Scan for the cell matching the given text and deliver its [X, Y] coordinate at center. 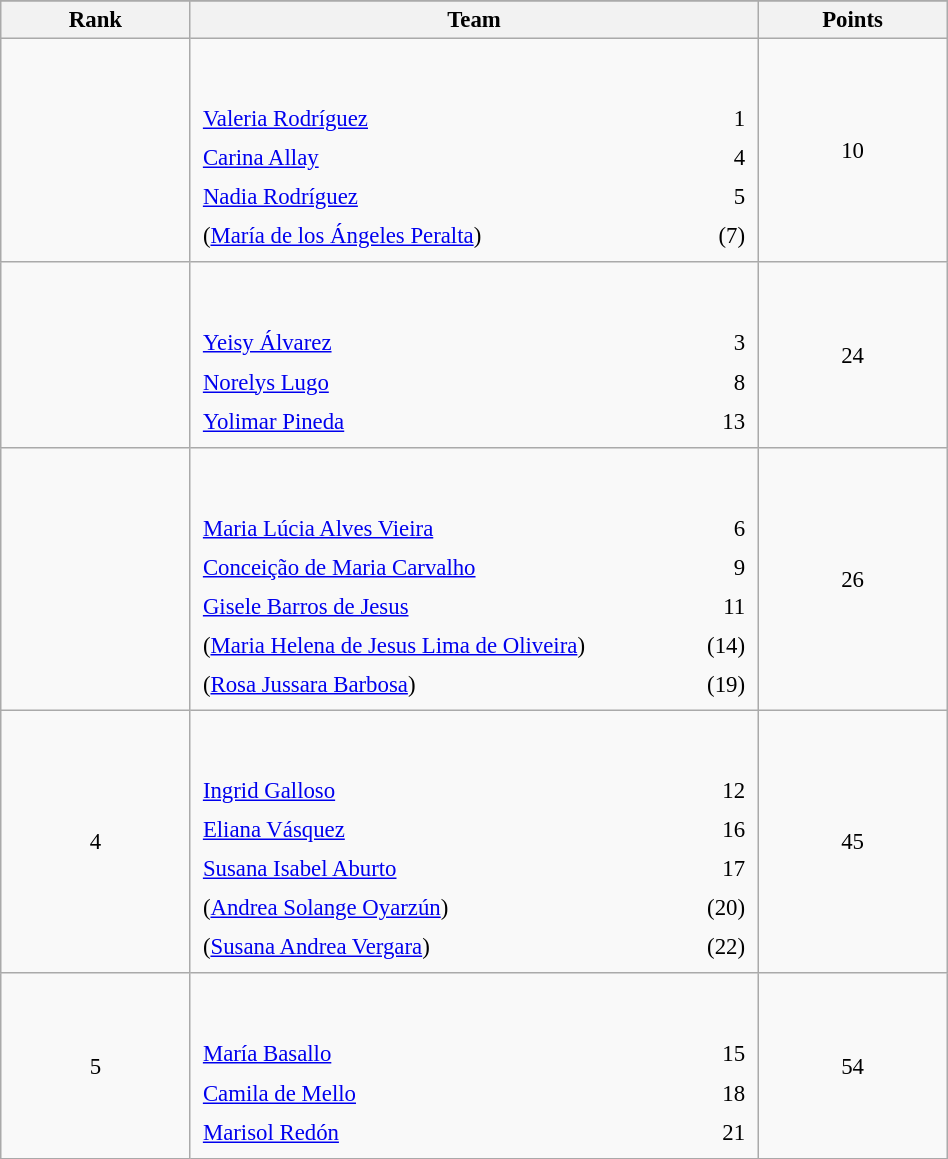
Valeria Rodríguez [442, 119]
Maria Lúcia Alves Vieira [442, 528]
Yeisy Álvarez [424, 343]
(María de los Ángeles Peralta) [442, 236]
13 [702, 421]
Norelys Lugo [424, 382]
26 [852, 578]
10 [852, 151]
18 [705, 1093]
Gisele Barros de Jesus [442, 606]
8 [702, 382]
16 [707, 830]
(7) [720, 236]
24 [852, 354]
Carina Allay [442, 158]
Points [852, 20]
Marisol Redón [427, 1132]
Susana Isabel Aburto [430, 869]
3 [702, 343]
Ingrid Galloso [430, 791]
(19) [720, 684]
17 [707, 869]
12 [707, 791]
Camila de Mello [427, 1093]
1 [720, 119]
11 [720, 606]
Yeisy Álvarez 3 Norelys Lugo 8 Yolimar Pineda 13 [474, 354]
Yolimar Pineda [424, 421]
Nadia Rodríguez [442, 197]
45 [852, 842]
(Maria Helena de Jesus Lima de Oliveira) [442, 645]
15 [705, 1054]
Conceição de Maria Carvalho [442, 567]
Rank [96, 20]
54 [852, 1066]
6 [720, 528]
(Susana Andrea Vergara) [430, 947]
(22) [707, 947]
21 [705, 1132]
(14) [720, 645]
Valeria Rodríguez 1 Carina Allay 4 Nadia Rodríguez 5 (María de los Ángeles Peralta) (7) [474, 151]
9 [720, 567]
(Andrea Solange Oyarzún) [430, 908]
Eliana Vásquez [430, 830]
Ingrid Galloso 12 Eliana Vásquez 16 Susana Isabel Aburto 17 (Andrea Solange Oyarzún) (20) (Susana Andrea Vergara) (22) [474, 842]
Team [474, 20]
(Rosa Jussara Barbosa) [442, 684]
(20) [707, 908]
María Basallo 15 Camila de Mello 18 Marisol Redón 21 [474, 1066]
María Basallo [427, 1054]
